Scan for the cell matching the given text and deliver its (X, Y) coordinate at center. 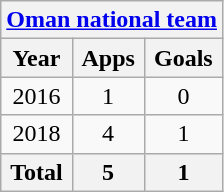
2018 (36, 134)
Total (36, 172)
0 (183, 96)
2016 (36, 96)
Oman national team (112, 20)
4 (108, 134)
Apps (108, 58)
5 (108, 172)
Year (36, 58)
Goals (183, 58)
